Find where the given text appears and provide that cell's center as [X, Y] coordinate. 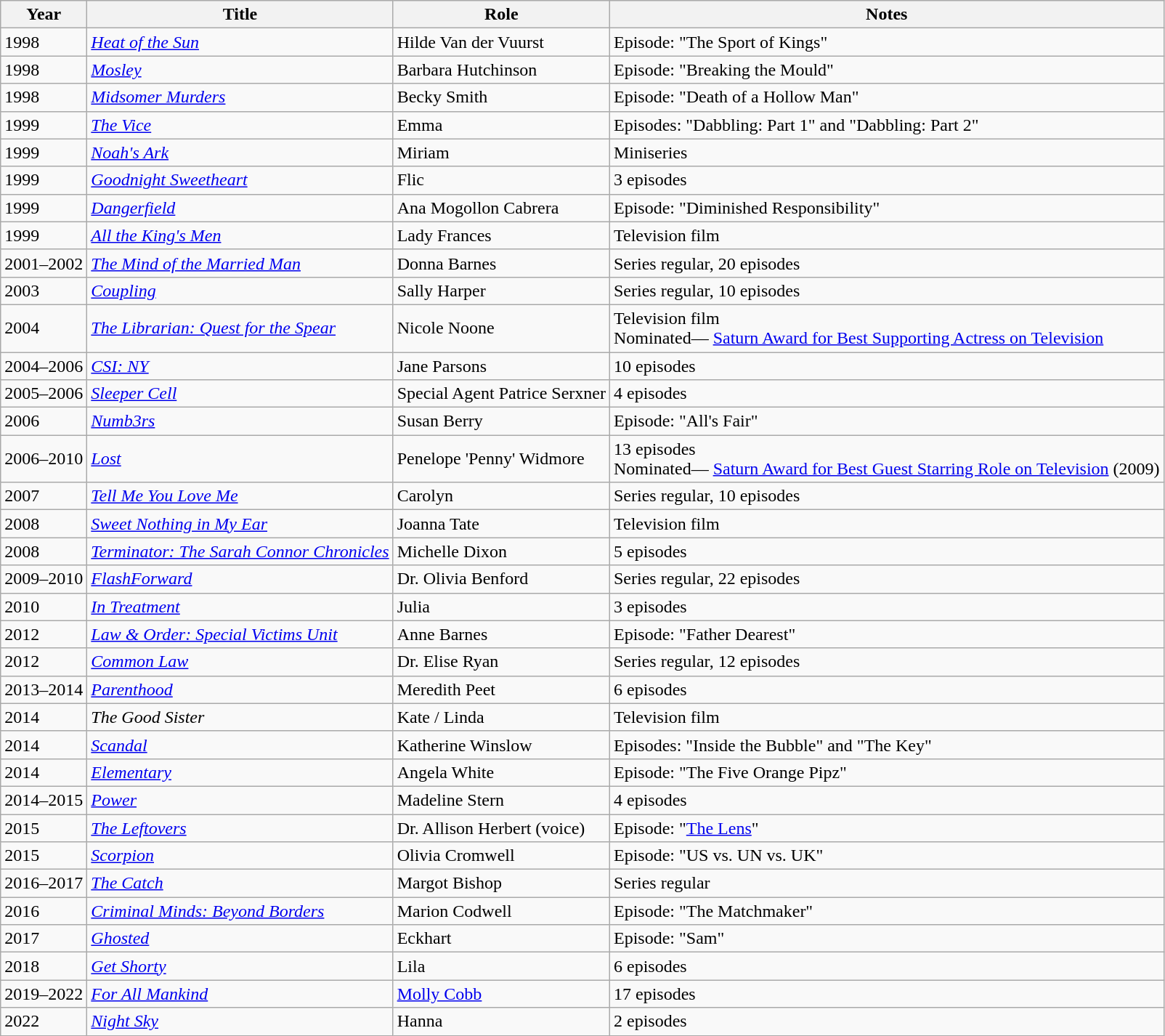
2016–2017 [44, 883]
2007 [44, 496]
Midsomer Murders [240, 97]
2013–2014 [44, 689]
Episode: "Sam" [886, 939]
The Leftovers [240, 827]
For All Mankind [240, 994]
Tell Me You Love Me [240, 496]
Donna Barnes [501, 263]
2004–2006 [44, 365]
Title [240, 15]
Dangerfield [240, 208]
2003 [44, 291]
Series regular, 22 episodes [886, 579]
Episode: "Diminished Responsibility" [886, 208]
The Mind of the Married Man [240, 263]
Episodes: "Inside the Bubble" and "The Key" [886, 745]
Goodnight Sweetheart [240, 180]
Eckhart [501, 939]
Sweet Nothing in My Ear [240, 524]
Meredith Peet [501, 689]
Heat of the Sun [240, 42]
17 episodes [886, 994]
Barbara Hutchinson [501, 70]
Television filmNominated— Saturn Award for Best Supporting Actress on Television [886, 328]
Episodes: "Dabbling: Part 1" and "Dabbling: Part 2" [886, 125]
Terminator: The Sarah Connor Chronicles [240, 551]
Episode: "Death of a Hollow Man" [886, 97]
Miniseries [886, 153]
Ghosted [240, 939]
Margot Bishop [501, 883]
In Treatment [240, 607]
The Librarian: Quest for the Spear [240, 328]
Series regular, 20 episodes [886, 263]
Scandal [240, 745]
Jane Parsons [501, 365]
2006–2010 [44, 459]
Power [240, 800]
2016 [44, 911]
Madeline Stern [501, 800]
Night Sky [240, 1021]
Episode: "The Lens" [886, 827]
2014–2015 [44, 800]
2017 [44, 939]
Numb3rs [240, 421]
Carolyn [501, 496]
All the King's Men [240, 235]
2019–2022 [44, 994]
Kate / Linda [501, 717]
2005–2006 [44, 394]
Lila [501, 966]
Joanna Tate [501, 524]
Penelope 'Penny' Widmore [501, 459]
Susan Berry [501, 421]
Series regular, 12 episodes [886, 662]
2006 [44, 421]
Emma [501, 125]
Molly Cobb [501, 994]
The Catch [240, 883]
FlashForward [240, 579]
Coupling [240, 291]
Year [44, 15]
Lost [240, 459]
Episode: "The Matchmaker" [886, 911]
The Vice [240, 125]
Episode: "Breaking the Mould" [886, 70]
13 episodesNominated— Saturn Award for Best Guest Starring Role on Television (2009) [886, 459]
Episode: "All's Fair" [886, 421]
Get Shorty [240, 966]
Dr. Olivia Benford [501, 579]
Episode: "Father Dearest" [886, 634]
Dr. Allison Herbert (voice) [501, 827]
10 episodes [886, 365]
Sleeper Cell [240, 394]
Scorpion [240, 856]
Becky Smith [501, 97]
Nicole Noone [501, 328]
Notes [886, 15]
2004 [44, 328]
Parenthood [240, 689]
2010 [44, 607]
2018 [44, 966]
Marion Codwell [501, 911]
Dr. Elise Ryan [501, 662]
Michelle Dixon [501, 551]
Role [501, 15]
2022 [44, 1021]
Sally Harper [501, 291]
Hanna [501, 1021]
Series regular [886, 883]
Angela White [501, 772]
Elementary [240, 772]
Noah's Ark [240, 153]
Flic [501, 180]
Special Agent Patrice Serxner [501, 394]
Miriam [501, 153]
5 episodes [886, 551]
CSI: NY [240, 365]
Common Law [240, 662]
2 episodes [886, 1021]
Julia [501, 607]
Katherine Winslow [501, 745]
Episode: "The Five Orange Pipz" [886, 772]
The Good Sister [240, 717]
Hilde Van der Vuurst [501, 42]
Law & Order: Special Victims Unit [240, 634]
Anne Barnes [501, 634]
Mosley [240, 70]
2001–2002 [44, 263]
Ana Mogollon Cabrera [501, 208]
Olivia Cromwell [501, 856]
Episode: "The Sport of Kings" [886, 42]
2009–2010 [44, 579]
Lady Frances [501, 235]
Episode: "US vs. UN vs. UK" [886, 856]
Criminal Minds: Beyond Borders [240, 911]
